Detect which cell encompasses the target text, then output its (X, Y) center coordinate. 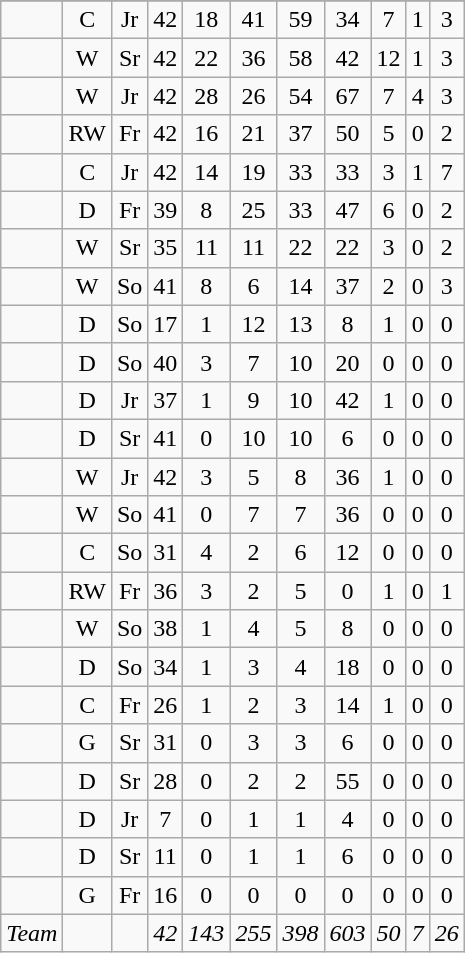
40 (166, 362)
38 (166, 629)
Team (32, 933)
39 (166, 210)
17 (166, 324)
47 (348, 210)
54 (300, 96)
19 (254, 172)
55 (348, 781)
21 (254, 134)
58 (300, 58)
13 (300, 324)
35 (166, 248)
398 (300, 933)
59 (300, 20)
25 (254, 210)
143 (206, 933)
255 (254, 933)
20 (348, 362)
9 (254, 400)
67 (348, 96)
603 (348, 933)
